Detect which cell encompasses the target text, then output its (x, y) center coordinate. 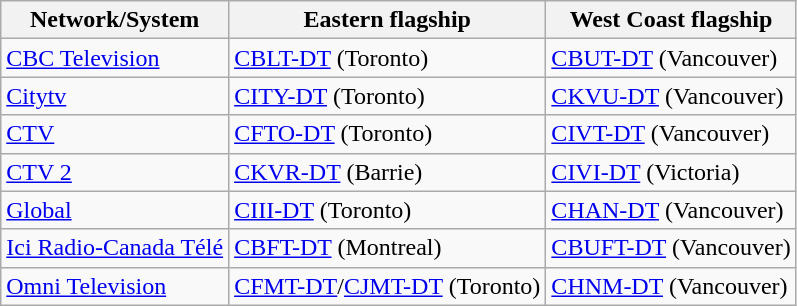
CIVI-DT (Victoria) (671, 172)
CKVR-DT (Barrie) (388, 172)
CTV 2 (115, 172)
CBUFT-DT (Vancouver) (671, 248)
CFMT-DT/CJMT-DT (Toronto) (388, 286)
CTV (115, 134)
Global (115, 210)
CHNM-DT (Vancouver) (671, 286)
CKVU-DT (Vancouver) (671, 96)
Eastern flagship (388, 20)
CBLT-DT (Toronto) (388, 58)
CFTO-DT (Toronto) (388, 134)
Ici Radio-Canada Télé (115, 248)
CITY-DT (Toronto) (388, 96)
CIII-DT (Toronto) (388, 210)
CBFT-DT (Montreal) (388, 248)
CIVT-DT (Vancouver) (671, 134)
West Coast flagship (671, 20)
CHAN-DT (Vancouver) (671, 210)
CBUT-DT (Vancouver) (671, 58)
Omni Television (115, 286)
CBC Television (115, 58)
Citytv (115, 96)
Network/System (115, 20)
